Determine the (X, Y) coordinate at the center of the cell enclosing the given text.  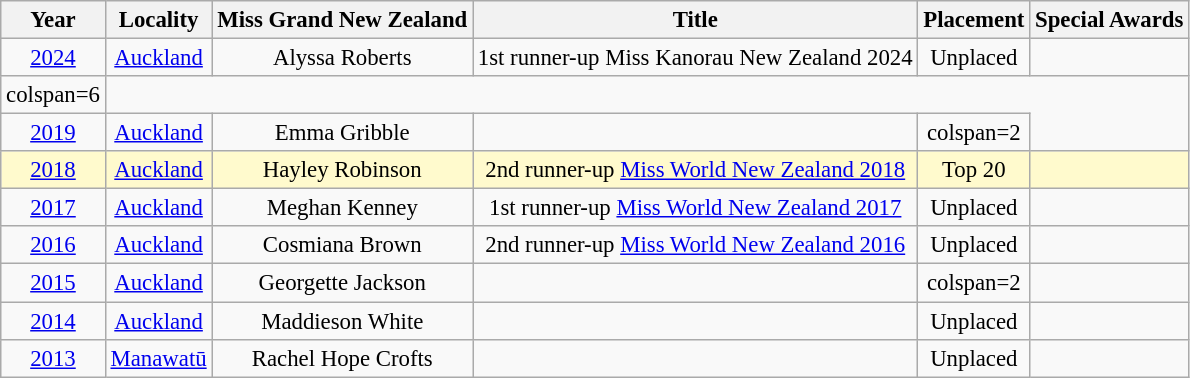
Rachel Hope Crofts (342, 358)
2013 (53, 358)
Meghan Kenney (342, 208)
2nd runner-up Miss World New Zealand 2016 (696, 245)
2015 (53, 283)
2016 (53, 245)
Emma Gribble (342, 133)
Georgette Jackson (342, 283)
Locality (158, 20)
2nd runner-up Miss World New Zealand 2018 (696, 170)
1st runner-up Miss Kanorau New Zealand 2024 (696, 58)
2024 (53, 58)
2019 (53, 133)
1st runner-up Miss World New Zealand 2017 (696, 208)
Year (53, 20)
Alyssa Roberts (342, 58)
Title (696, 20)
Manawatū (158, 358)
Cosmiana Brown (342, 245)
2014 (53, 321)
colspan=6 (53, 95)
2017 (53, 208)
Maddieson White (342, 321)
Hayley Robinson (342, 170)
2018 (53, 170)
Miss Grand New Zealand (342, 20)
Special Awards (1110, 20)
Top 20 (974, 170)
Placement (974, 20)
